Detect which cell encompasses the target text, then output its [X, Y] center coordinate. 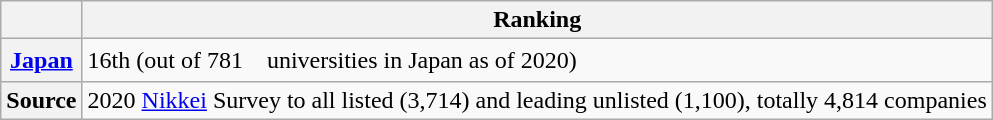
16th (out of 781 universities in Japan as of 2020) [537, 60]
Ranking [537, 20]
2020 Nikkei Survey to all listed (3,714) and leading unlisted (1,100), totally 4,814 companies [537, 100]
Japan [42, 60]
Source [42, 100]
